Identify which cell holds the provided text, then report its [X, Y] central coordinate. 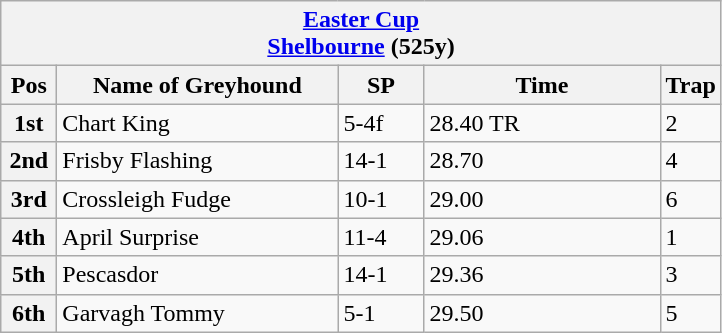
5th [29, 275]
April Surprise [198, 237]
6 [690, 199]
2 [690, 123]
1st [29, 123]
SP [381, 85]
1 [690, 237]
Pos [29, 85]
28.70 [542, 161]
29.06 [542, 237]
3rd [29, 199]
29.00 [542, 199]
11-4 [381, 237]
3 [690, 275]
Trap [690, 85]
Name of Greyhound [198, 85]
6th [29, 313]
4 [690, 161]
5-1 [381, 313]
Pescasdor [198, 275]
28.40 TR [542, 123]
29.50 [542, 313]
Time [542, 85]
Frisby Flashing [198, 161]
2nd [29, 161]
Chart King [198, 123]
5-4f [381, 123]
10-1 [381, 199]
Crossleigh Fudge [198, 199]
29.36 [542, 275]
4th [29, 237]
5 [690, 313]
Garvagh Tommy [198, 313]
Easter CupShelbourne (525y) [362, 34]
